Extract the [X, Y] coordinate from the center of the cell holding the provided text.  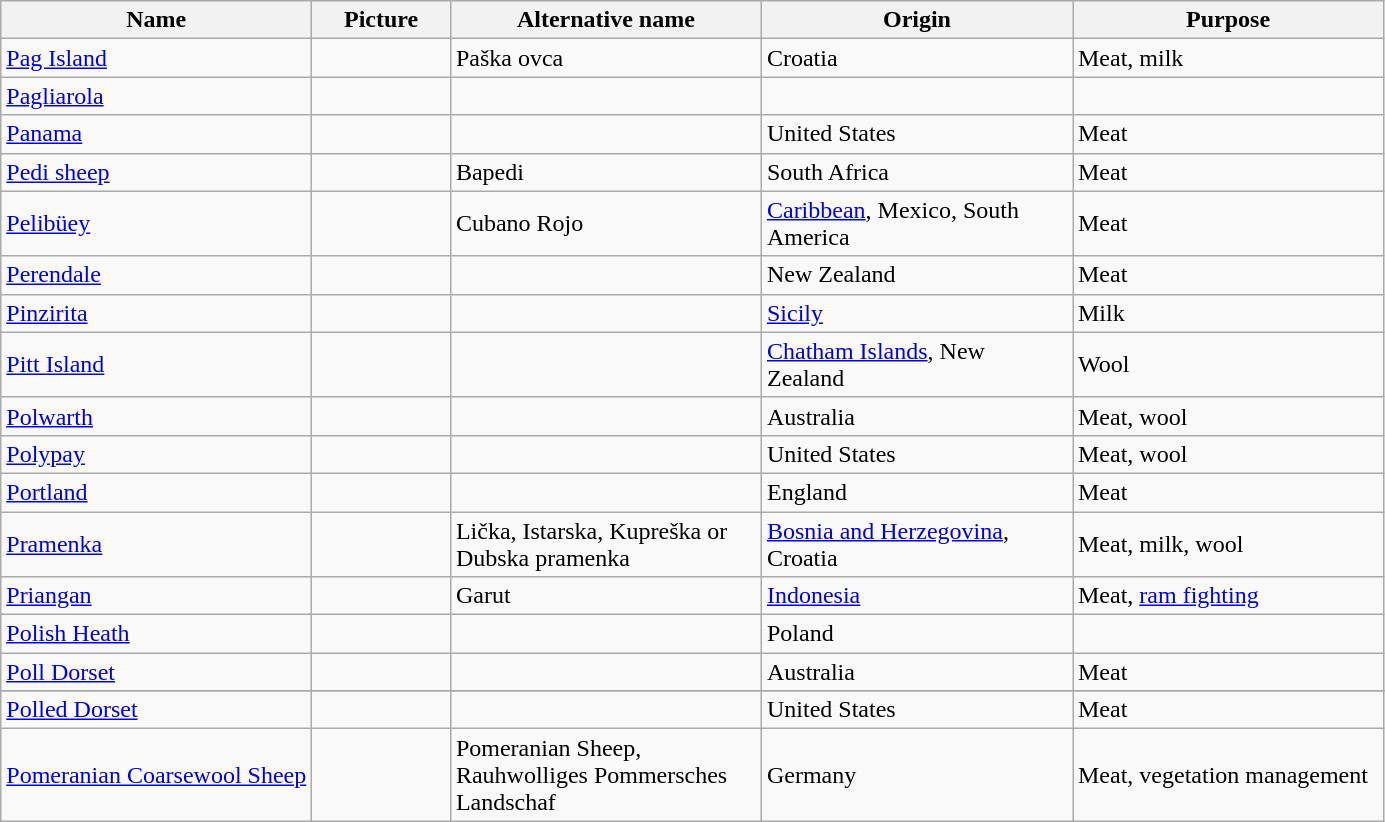
Pomeranian Sheep, Rauhwolliges Pommersches Landschaf [606, 775]
Milk [1228, 313]
Panama [156, 134]
Pedi sheep [156, 172]
Germany [916, 775]
Name [156, 20]
Garut [606, 596]
Portland [156, 492]
Cubano Rojo [606, 224]
Indonesia [916, 596]
Pag Island [156, 58]
Pitt Island [156, 364]
Meat, milk [1228, 58]
Pramenka [156, 544]
Meat, ram fighting [1228, 596]
Pinzirita [156, 313]
South Africa [916, 172]
Paška ovca [606, 58]
Pagliarola [156, 96]
Polish Heath [156, 634]
Pelibüey [156, 224]
Priangan [156, 596]
Polypay [156, 454]
Origin [916, 20]
Purpose [1228, 20]
Picture [382, 20]
Meat, milk, wool [1228, 544]
Sicily [916, 313]
Lička, Istarska, Kupreška or Dubska pramenka [606, 544]
Polled Dorset [156, 710]
Croatia [916, 58]
Pomeranian Coarsewool Sheep [156, 775]
Poland [916, 634]
Poll Dorset [156, 672]
Caribbean, Mexico, South America [916, 224]
Chatham Islands, New Zealand [916, 364]
New Zealand [916, 275]
Alternative name [606, 20]
Perendale [156, 275]
Polwarth [156, 416]
Meat, vegetation management [1228, 775]
Wool [1228, 364]
Bosnia and Herzegovina, Croatia [916, 544]
Bapedi [606, 172]
England [916, 492]
